Locate the cell with the specified text and output its (x, y) center coordinate. 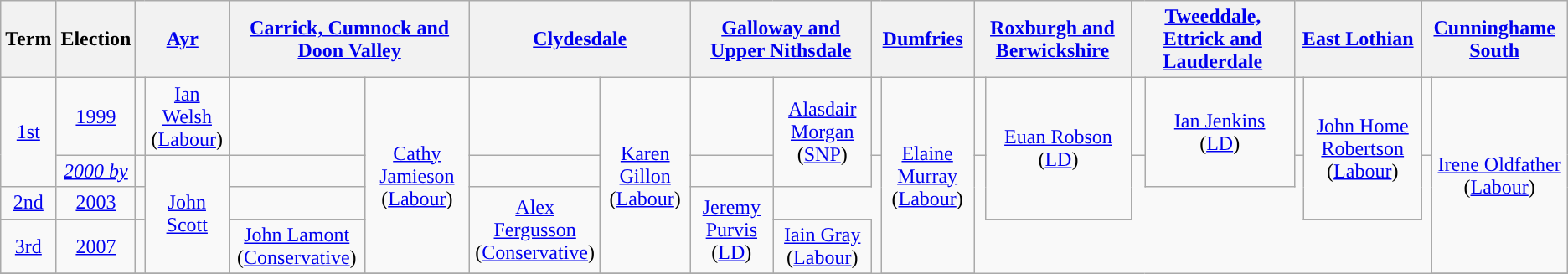
3rd (28, 246)
John Lamont(Conservative) (297, 246)
Euan Robson(LD) (1058, 148)
1st (28, 132)
John Home Robertson(Labour) (1362, 148)
Karen Gillon(Labour) (645, 176)
Ian Jenkins(LD) (1220, 132)
2007 (95, 246)
Elaine Murray(Labour) (928, 176)
Jeremy Purvis(LD) (732, 230)
Ian Welsh(Labour) (187, 116)
Dumfries (923, 39)
Cunninghame South (1494, 39)
1999 (95, 116)
Iain Gray(Labour) (823, 246)
Cathy Jamieson(Labour) (417, 176)
Alasdair Morgan(SNP) (823, 132)
Election (95, 39)
Carrick, Cumnock and Doon Valley (348, 39)
John Scott (187, 215)
2nd (28, 203)
2000 by (95, 171)
Ayr (183, 39)
East Lothian (1358, 39)
Tweeddale, Ettrick and Lauderdale (1213, 39)
Clydesdale (580, 39)
Galloway and Upper Nithsdale (781, 39)
2003 (95, 203)
Roxburgh and Berwickshire (1052, 39)
Alex Fergusson(Conservative) (535, 230)
Irene Oldfather(Labour) (1499, 176)
Term (28, 39)
